Search for the cell housing the specified text and yield its (X, Y) center coordinate. 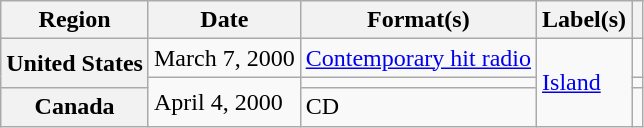
United States (75, 64)
Contemporary hit radio (418, 58)
Format(s) (418, 20)
CD (418, 107)
Island (584, 82)
Region (75, 20)
April 4, 2000 (224, 102)
March 7, 2000 (224, 58)
Label(s) (584, 20)
Date (224, 20)
Canada (75, 107)
